Return [x, y] of the center of cell containing provided text 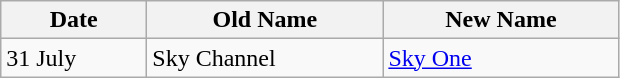
Sky One [501, 58]
Sky Channel [265, 58]
Date [74, 20]
New Name [501, 20]
31 July [74, 58]
Old Name [265, 20]
